Determine the (X, Y) coordinate at the center of the cell enclosing the given text.  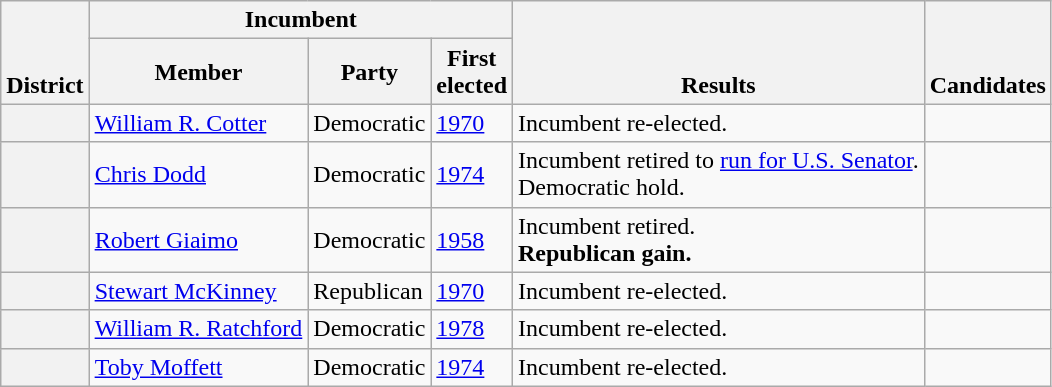
Incumbent (300, 20)
Toby Moffett (198, 367)
William R. Ratchford (198, 329)
Chris Dodd (198, 174)
1958 (472, 240)
Incumbent retired.Republican gain. (719, 240)
Incumbent retired to run for U.S. Senator.Democratic hold. (719, 174)
1978 (472, 329)
Stewart McKinney (198, 291)
Robert Giaimo (198, 240)
Republican (370, 291)
Candidates (988, 52)
Party (370, 72)
Firstelected (472, 72)
Member (198, 72)
District (45, 52)
William R. Cotter (198, 123)
Results (719, 52)
